Extract the [X, Y] coordinate from the center of the cell holding the provided text.  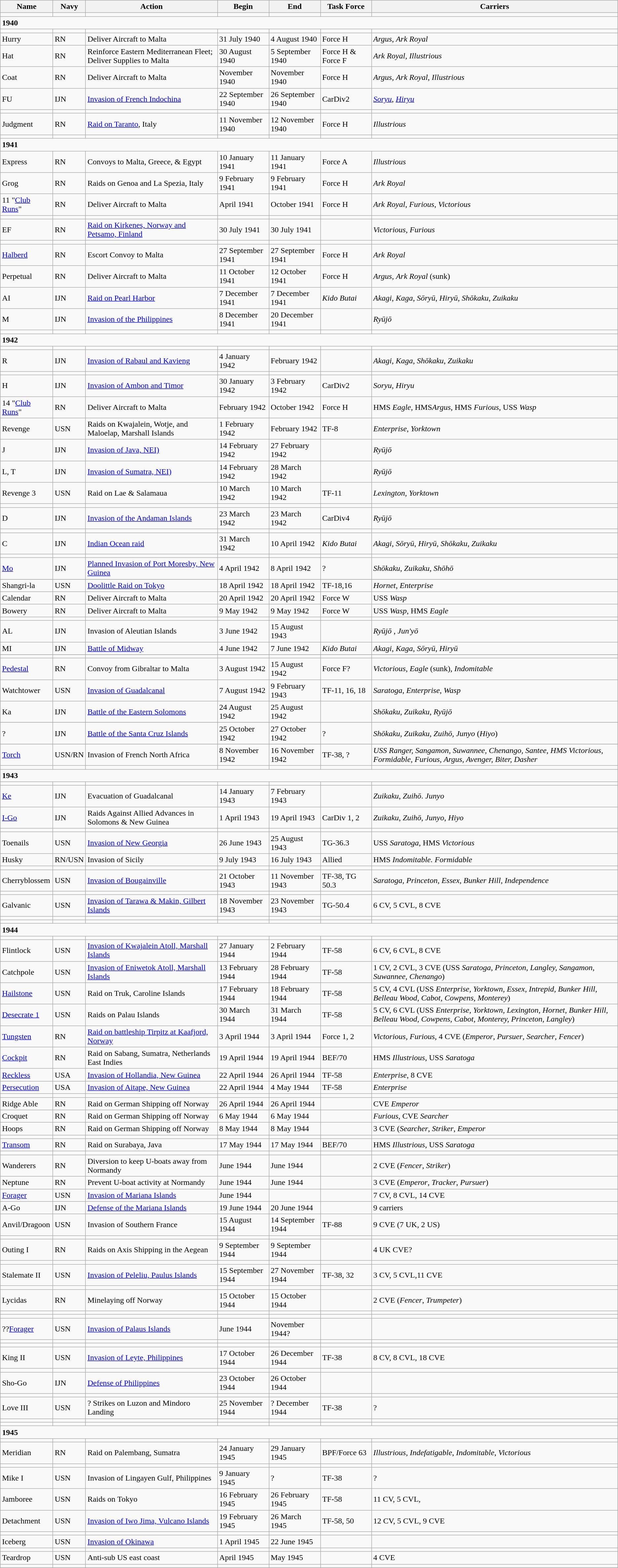
Illustrious, Indefatigable, Indomitable, Victorious [495, 1453]
Zuikaku, Zuihō. Junyo [495, 796]
9 CVE (7 UK, 2 US) [495, 1225]
Torch [27, 755]
Sho-Go [27, 1383]
Husky [27, 860]
TF-88 [346, 1225]
1945 [309, 1432]
Battle of Midway [151, 648]
3 CVE (Searcher, Striker, Emperor [495, 1129]
19 February 1945 [243, 1521]
Invasion of Aleutian Islands [151, 631]
26 December 1944 [295, 1357]
Catchpole [27, 972]
Raid on Palembang, Sumatra [151, 1453]
Hat [27, 56]
Ka [27, 712]
CarDiv4 [346, 518]
Enterprise [495, 1087]
R [27, 360]
Judgment [27, 124]
April 1945 [243, 1558]
Raid on Sabang, Sumatra, Netherlands East Indies [151, 1058]
10 April 1942 [295, 543]
FU [27, 99]
Allied [346, 860]
17 February 1944 [243, 993]
26 February 1945 [295, 1499]
Cherryblossem [27, 880]
November 1944? [295, 1329]
9 January 1945 [243, 1478]
Victorious, Furious, 4 CVE (Emperor, Pursuer, Searcher, Fencer) [495, 1036]
7 February 1943 [295, 796]
TF-38, TG 50.3 [346, 880]
? Strikes on Luzon and Mindoro Landing [151, 1408]
Akagi, Kaga, Sōryū, Hiryū, Shōkaku, Zuikaku [495, 298]
D [27, 518]
Mo [27, 568]
Zuikaku, Zuihō, Junyo, Hiyo [495, 818]
1 February 1942 [243, 429]
11 CV, 5 CVL, [495, 1499]
Flintlock [27, 950]
Invasion of Okinawa [151, 1542]
October 1942 [295, 407]
4 August 1940 [295, 39]
Ryūjō , Jun'yō [495, 631]
Invasion of Sumatra, NEI) [151, 472]
19 April 1943 [295, 818]
Invasion of Bougainville [151, 880]
9 July 1943 [243, 860]
Convoys to Malta, Greece, & Egypt [151, 162]
14 September 1944 [295, 1225]
Neptune [27, 1183]
CVE Emperor [495, 1104]
Saratoga, Princeton, Essex, Bunker Hill, Independence [495, 880]
Detachment [27, 1521]
1944 [309, 930]
Hoops [27, 1129]
TF-18,16 [346, 585]
1943 [309, 775]
13 February 1944 [243, 972]
30 March 1944 [243, 1015]
C [27, 543]
Ke [27, 796]
Carriers [495, 7]
18 February 1944 [295, 993]
24 August 1942 [243, 712]
27 January 1944 [243, 950]
Outing I [27, 1250]
1942 [309, 340]
3 June 1942 [243, 631]
12 November 1940 [295, 124]
Akagi, Sōryū, Hiryū, Shōkaku, Zuikaku [495, 543]
Perpetual [27, 277]
TF-58, 50 [346, 1521]
3 August 1942 [243, 669]
Raids on Kwajalein, Wotje, and Maloelap, Marshall Islands [151, 429]
Escort Convoy to Malta [151, 255]
2 February 1944 [295, 950]
Tungsten [27, 1036]
Enterprise, Yorktown [495, 429]
I-Go [27, 818]
16 February 1945 [243, 1499]
USS Saratoga, HMS Victorious [495, 843]
May 1945 [295, 1558]
Argus, Ark Royal (sunk) [495, 277]
15 September 1944 [243, 1275]
AL [27, 631]
Invasion of the Andaman Islands [151, 518]
1 CV, 2 CVL, 3 CVE (USS Saratoga, Princeton, Langley, Sangamon, Suwannee, Chenango) [495, 972]
Invasion of Southern France [151, 1225]
HMS Indomitable. Formidable [495, 860]
Minelaying off Norway [151, 1300]
28 February 1944 [295, 972]
Shōkaku, Zuikaku, Ryūjō [495, 712]
27 November 1944 [295, 1275]
4 April 1942 [243, 568]
25 August 1943 [295, 843]
Love III [27, 1408]
Saratoga, Enterprise, Wasp [495, 690]
25 August 1942 [295, 712]
4 CVE [495, 1558]
Express [27, 162]
Shangri-la [27, 585]
25 November 1944 [243, 1408]
Raids on Genoa and La Spezia, Italy [151, 183]
Shōkaku, Zuikaku, Shōhō [495, 568]
L, T [27, 472]
5 September 1940 [295, 56]
October 1941 [295, 205]
Battle of the Eastern Solomons [151, 712]
USS Wasp [495, 598]
1 April 1945 [243, 1542]
Raids on Tokyo [151, 1499]
Raid on battleship Tirpitz at Kaafjord, Norway [151, 1036]
4 UK CVE? [495, 1250]
Indian Ocean raid [151, 543]
Anti-sub US east coast [151, 1558]
22 June 1945 [295, 1542]
Invasion of the Philippines [151, 319]
Stalemate II [27, 1275]
USN/RN [69, 755]
Convoy from Gibraltar to Malta [151, 669]
Invasion of French Indochina [151, 99]
7 June 1942 [295, 648]
5 CV, 6 CVL (USS Enterprise, Yorktown, Lexington, Hornet, Bunker Hill, Belleau Wood, Cowpens, Cabot, Monterey, Princeton, Langley) [495, 1015]
End [295, 7]
TG-50.4 [346, 905]
Teardrop [27, 1558]
Raids on Palau Islands [151, 1015]
RN/USN [69, 860]
Transom [27, 1145]
Desecrate 1 [27, 1015]
Invasion of Hollandia, New Guinea [151, 1075]
14 "Club Runs" [27, 407]
21 October 1943 [243, 880]
Cockpit [27, 1058]
30 August 1940 [243, 56]
16 November 1942 [295, 755]
AI [27, 298]
Croquet [27, 1116]
Raid on Lae & Salamaua [151, 493]
26 October 1944 [295, 1383]
3 CV, 5 CVL,11 CVE [495, 1275]
HMS Eagle, HMSArgus, HMS Furious, USS Wasp [495, 407]
Invasion of New Georgia [151, 843]
18 November 1943 [243, 905]
24 January 1945 [243, 1453]
Anvil/Dragoon [27, 1225]
14 January 1943 [243, 796]
1 April 1943 [243, 818]
King II [27, 1357]
Raid on Truk, Caroline Islands [151, 993]
BPF/Force 63 [346, 1453]
Invasion of Peleliu, Paulus Islands [151, 1275]
25 October 1942 [243, 733]
9 carriers [495, 1208]
Watchtower [27, 690]
Invasion of Tarawa & Makin, Gilbert Islands [151, 905]
20 June 1944 [295, 1208]
Prevent U-boat activity at Normandy [151, 1183]
10 January 1941 [243, 162]
Hailstone [27, 993]
3 February 1942 [295, 385]
Invasion of Mariana Islands [151, 1195]
A-Go [27, 1208]
Invasion of Kwajalein Atoll, Marshall Islands [151, 950]
Invasion of Guadalcanal [151, 690]
Invasion of French North Africa [151, 755]
11 "Club Runs" [27, 205]
11 November 1943 [295, 880]
20 December 1941 [295, 319]
TF-11, 16, 18 [346, 690]
April 1941 [243, 205]
Reckless [27, 1075]
17 October 1944 [243, 1357]
Invasion of Palaus Islands [151, 1329]
22 September 1940 [243, 99]
12 CV, 5 CVL, 9 CVE [495, 1521]
Bowery [27, 610]
Persecution [27, 1087]
??Forager [27, 1329]
Ark Royal, Furious, Victorious [495, 205]
30 January 1942 [243, 385]
Hurry [27, 39]
7 CV, 8 CVL, 14 CVE [495, 1195]
Navy [69, 7]
Calendar [27, 598]
Enterprise, 8 CVE [495, 1075]
TF-38, 32 [346, 1275]
EF [27, 230]
TF-11 [346, 493]
Grog [27, 183]
19 June 1944 [243, 1208]
TG-36.3 [346, 843]
Argus, Ark Royal [495, 39]
Force F? [346, 669]
Pedestal [27, 669]
CarDiv 1, 2 [346, 818]
28 March 1942 [295, 472]
15 August 1942 [295, 669]
23 October 1944 [243, 1383]
31 July 1940 [243, 39]
6 CV, 6 CVL, 8 CVE [495, 950]
Doolittle Raid on Tokyo [151, 585]
MI [27, 648]
8 December 1941 [243, 319]
11 November 1940 [243, 124]
M [27, 319]
27 February 1942 [295, 450]
Name [27, 7]
15 August 1943 [295, 631]
Invasion of Ambon and Timor [151, 385]
Iceberg [27, 1542]
H [27, 385]
Raids Against Allied Advances in Solomons & New Guinea [151, 818]
TF-8 [346, 429]
5 CV, 4 CVL (USS Enterprise, Yorktown, Essex, Intrepid, Bunker Hill, Belleau Wood, Cabot, Cowpens, Monterey) [495, 993]
Raid on Taranto, Italy [151, 124]
11 January 1941 [295, 162]
Meridian [27, 1453]
9 February 1943 [295, 690]
Evacuation of Guadalcanal [151, 796]
26 March 1945 [295, 1521]
Victorious, Furious [495, 230]
TF-38, ? [346, 755]
15 August 1944 [243, 1225]
Akagi, Kaga, Shōkaku, Zuikaku [495, 360]
Invasion of Aitape, New Guinea [151, 1087]
Invasion of Lingayen Gulf, Philippines [151, 1478]
11 October 1941 [243, 277]
4 June 1942 [243, 648]
12 October 1941 [295, 277]
Planned Invasion of Port Moresby, New Guinea [151, 568]
Coat [27, 77]
USS Ranger, Sangamon, Suwannee, Chenango, Santee, HMS Victorious, Formidable, Furious, Argus, Avenger, Biter, Dasher [495, 755]
2 CVE (Fencer, Striker) [495, 1165]
J [27, 450]
1940 [309, 23]
Force A [346, 162]
Galvanic [27, 905]
Ridge Able [27, 1104]
Reinforce Eastern Mediterranean Fleet; Deliver Supplies to Malta [151, 56]
? December 1944 [295, 1408]
Victorious, Eagle (sunk), Indomitable [495, 669]
Defense of the Mariana Islands [151, 1208]
29 January 1945 [295, 1453]
Invasion of Leyte, Philippines [151, 1357]
Battle of the Santa Cruz Islands [151, 733]
Force 1, 2 [346, 1036]
26 September 1940 [295, 99]
Action [151, 7]
Shōkaku, Zuikaku, Zuihō, Junyo (Hiyo) [495, 733]
Jamboree [27, 1499]
31 March 1944 [295, 1015]
Revenge [27, 429]
Defense of Philippines [151, 1383]
23 November 1943 [295, 905]
1941 [309, 145]
Ark Royal, Illustrious [495, 56]
Invasion of Sicily [151, 860]
8 November 1942 [243, 755]
Invasion of Java, NEI) [151, 450]
3 CVE (Emperor, Tracker, Pursuer) [495, 1183]
Hornet, Enterprise [495, 585]
7 August 1942 [243, 690]
Forager [27, 1195]
Toenails [27, 843]
USS Wasp, HMS Eagle [495, 610]
Argus, Ark Royal, Illustrious [495, 77]
Raid on Kirkenes, Norway and Petsamo, Finland [151, 230]
16 July 1943 [295, 860]
Halberd [27, 255]
Invasion of Iwo Jima, Vulcano Islands [151, 1521]
Invasion of Rabaul and Kavieng [151, 360]
27 October 1942 [295, 733]
Revenge 3 [27, 493]
Furious, CVE Searcher [495, 1116]
Raid on Surabaya, Java [151, 1145]
Akagi, Kaga, Sōryū, Hiryū [495, 648]
Invasion of Eniwetok Atoll, Marshall Islands [151, 972]
Force H & Force F [346, 56]
Begin [243, 7]
Mike I [27, 1478]
4 January 1942 [243, 360]
31 March 1942 [243, 543]
Raid on Pearl Harbor [151, 298]
26 June 1943 [243, 843]
4 May 1944 [295, 1087]
Raids on Axis Shipping in the Aegean [151, 1250]
8 CV, 8 CVL, 18 CVE [495, 1357]
Diversion to keep U-boats away from Normandy [151, 1165]
Lycidas [27, 1300]
Task Force [346, 7]
8 April 1942 [295, 568]
Lexington, Yorktown [495, 493]
Wanderers [27, 1165]
6 CV, 5 CVL, 8 CVE [495, 905]
2 CVE (Fencer, Trumpeter) [495, 1300]
